Search for the cell housing the specified text and yield its [x, y] center coordinate. 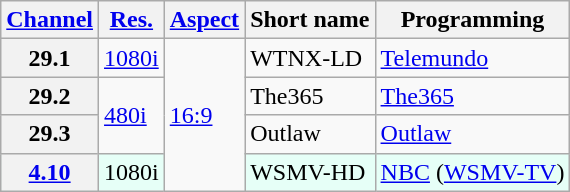
16:9 [204, 115]
4.10 [50, 172]
NBC (WSMV-TV) [472, 172]
Short name [310, 20]
Aspect [204, 20]
Telemundo [472, 58]
Res. [132, 20]
29.2 [50, 96]
Channel [50, 20]
29.1 [50, 58]
480i [132, 115]
29.3 [50, 134]
Programming [472, 20]
WSMV-HD [310, 172]
WTNX-LD [310, 58]
